Output the [x, y] coordinate of the center of the cell containing the given text.  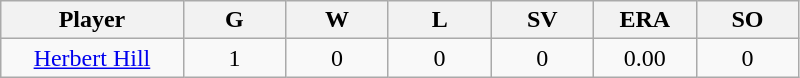
SO [748, 20]
G [234, 20]
L [440, 20]
Player [92, 20]
SV [542, 20]
Herbert Hill [92, 58]
W [338, 20]
ERA [646, 20]
1 [234, 58]
0.00 [646, 58]
